Pinpoint the cell where the given text exists, returning its [x, y] midpoint coordinate. 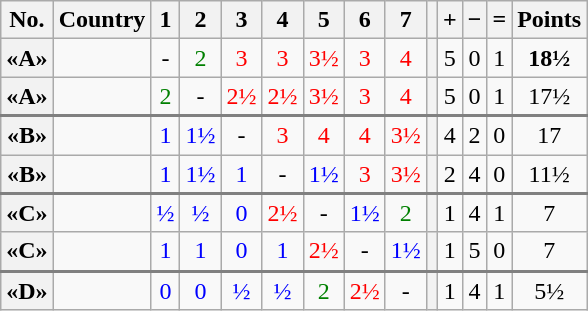
17 [550, 136]
5½ [550, 290]
+ [450, 20]
6 [364, 20]
Country [102, 20]
17½ [550, 96]
− [474, 20]
Points [550, 20]
18½ [550, 58]
No. [27, 20]
«D» [27, 290]
11½ [550, 174]
= [500, 20]
